Determine the [X, Y] coordinate at the center of the cell enclosing the given text.  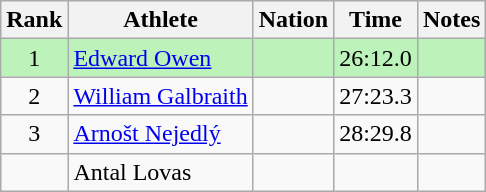
26:12.0 [376, 58]
1 [34, 58]
William Galbraith [160, 96]
Rank [34, 20]
2 [34, 96]
Nation [293, 20]
27:23.3 [376, 96]
Arnošt Nejedlý [160, 134]
Antal Lovas [160, 172]
Notes [451, 20]
Edward Owen [160, 58]
3 [34, 134]
Athlete [160, 20]
Time [376, 20]
28:29.8 [376, 134]
